Scan for the cell matching the given text and deliver its [x, y] coordinate at center. 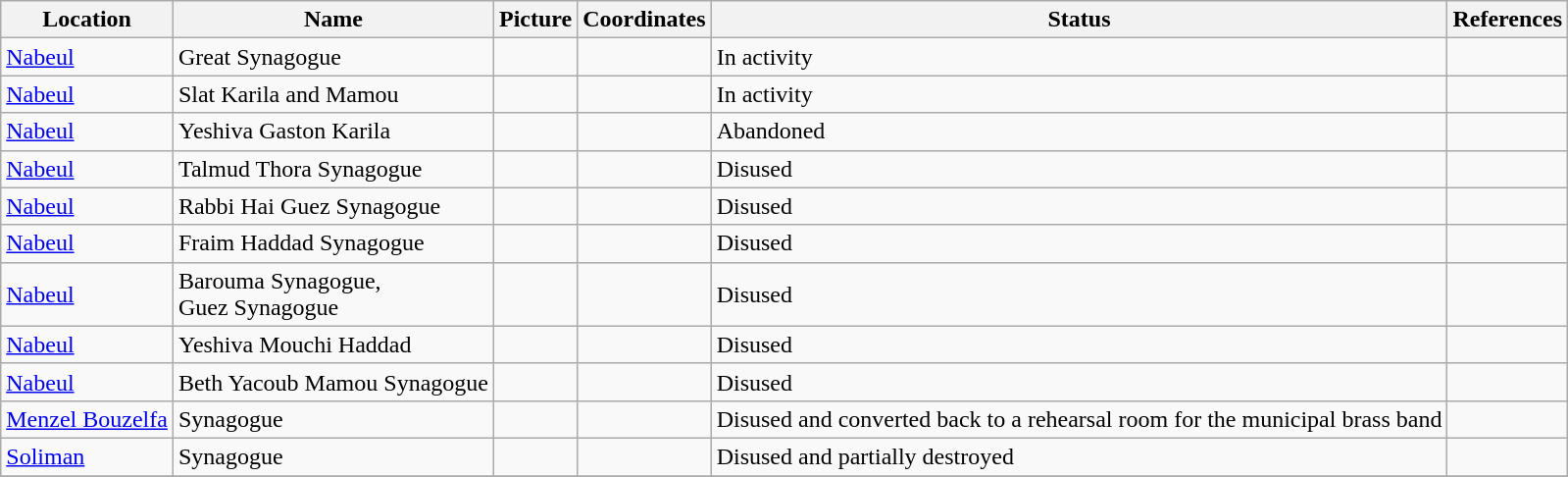
Great Synagogue [333, 57]
References [1508, 20]
Status [1079, 20]
Picture [535, 20]
Yeshiva Gaston Karila [333, 132]
Location [87, 20]
Menzel Bouzelfa [87, 419]
Disused and converted back to a rehearsal room for the municipal brass band [1079, 419]
Name [333, 20]
Soliman [87, 456]
Slat Karila and Mamou [333, 94]
Disused and partially destroyed [1079, 456]
Fraim Haddad Synagogue [333, 243]
Abandoned [1079, 132]
Yeshiva Mouchi Haddad [333, 344]
Beth Yacoub Mamou Synagogue [333, 382]
Rabbi Hai Guez Synagogue [333, 206]
Talmud Thora Synagogue [333, 169]
Barouma Synagogue,Guez Synagogue [333, 294]
Coordinates [644, 20]
